Detect which cell encompasses the target text, then output its [X, Y] center coordinate. 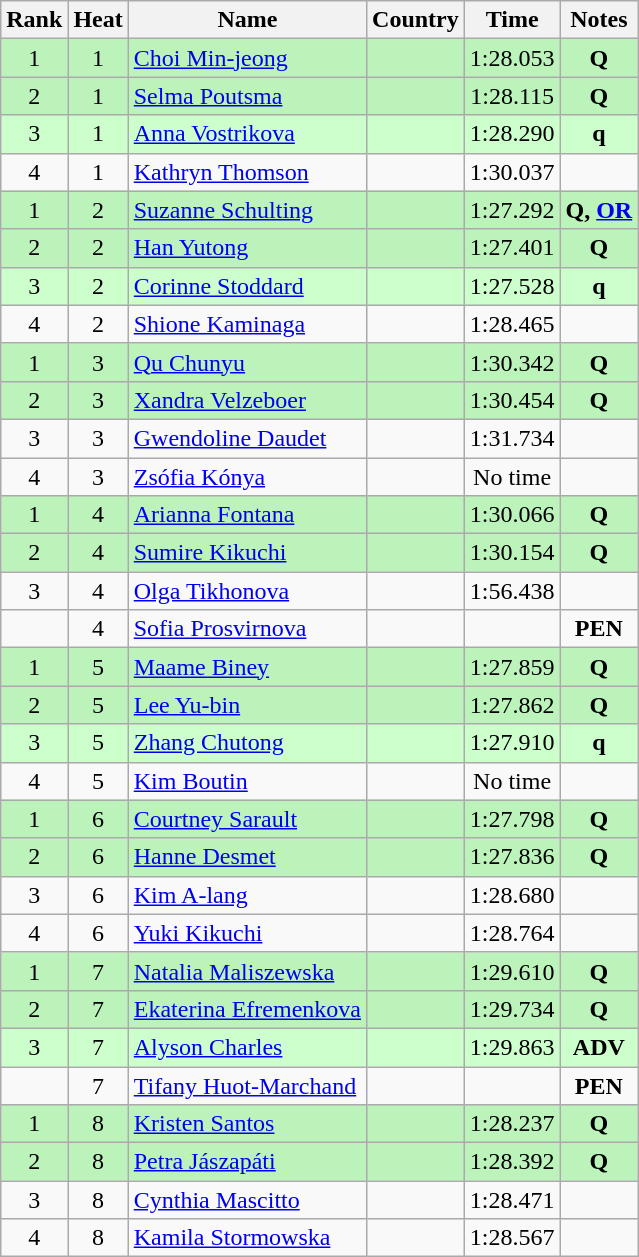
Han Yutong [247, 248]
1:28.680 [512, 895]
Courtney Sarault [247, 819]
Q, OR [599, 210]
1:30.342 [512, 362]
1:27.862 [512, 705]
Name [247, 20]
1:31.734 [512, 438]
1:28.392 [512, 1162]
1:28.471 [512, 1200]
Kathryn Thomson [247, 172]
Cynthia Mascitto [247, 1200]
Alyson Charles [247, 1047]
1:29.863 [512, 1047]
Sofia Prosvirnova [247, 629]
1:30.066 [512, 515]
1:30.454 [512, 400]
Choi Min-jeong [247, 58]
Time [512, 20]
Maame Biney [247, 667]
Kim Boutin [247, 781]
Gwendoline Daudet [247, 438]
Shione Kaminaga [247, 324]
Hanne Desmet [247, 857]
Anna Vostrikova [247, 134]
1:27.910 [512, 743]
Country [416, 20]
1:30.037 [512, 172]
Kamila Stormowska [247, 1238]
Kim A-lang [247, 895]
1:27.859 [512, 667]
Natalia Maliszewska [247, 971]
Zsófia Kónya [247, 477]
1:28.053 [512, 58]
1:27.292 [512, 210]
Zhang Chutong [247, 743]
Sumire Kikuchi [247, 553]
1:28.567 [512, 1238]
Notes [599, 20]
Heat [98, 20]
1:56.438 [512, 591]
1:27.836 [512, 857]
1:28.465 [512, 324]
Kristen Santos [247, 1124]
Lee Yu-bin [247, 705]
1:29.734 [512, 1009]
1:28.237 [512, 1124]
Selma Poutsma [247, 96]
Rank [34, 20]
ADV [599, 1047]
1:27.528 [512, 286]
Corinne Stoddard [247, 286]
1:30.154 [512, 553]
Arianna Fontana [247, 515]
1:27.401 [512, 248]
Ekaterina Efremenkova [247, 1009]
1:28.290 [512, 134]
Xandra Velzeboer [247, 400]
Qu Chunyu [247, 362]
Suzanne Schulting [247, 210]
Tifany Huot-Marchand [247, 1085]
1:27.798 [512, 819]
Petra Jászapáti [247, 1162]
Olga Tikhonova [247, 591]
Yuki Kikuchi [247, 933]
1:28.764 [512, 933]
1:29.610 [512, 971]
1:28.115 [512, 96]
